Search for the cell housing the specified text and yield its [X, Y] center coordinate. 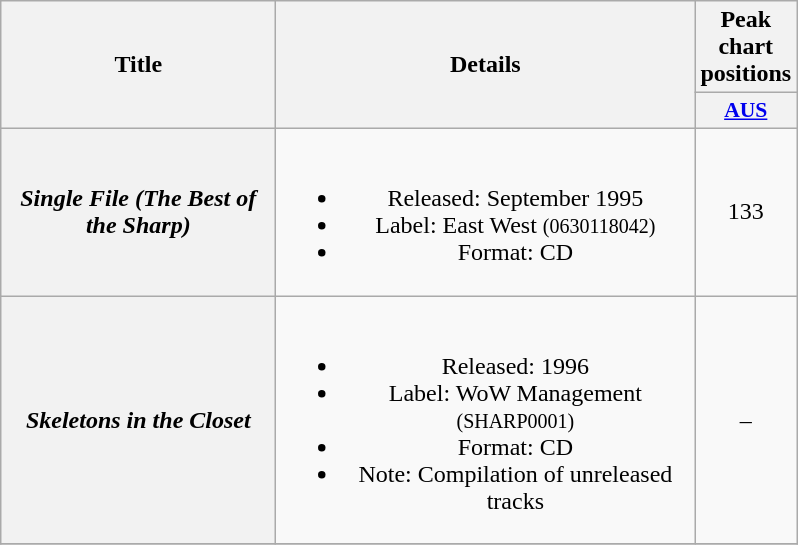
Single File (The Best of the Sharp) [138, 212]
– [746, 420]
Title [138, 65]
Skeletons in the Closet [138, 420]
Peak chart positions [746, 47]
Released: September 1995Label: East West (0630118042)Format: CD [486, 212]
Details [486, 65]
Released: 1996Label: WoW Management (SHARP0001)Format: CDNote: Compilation of unreleased tracks [486, 420]
AUS [746, 111]
133 [746, 212]
